Find where the given text appears and provide that cell's center as (x, y) coordinate. 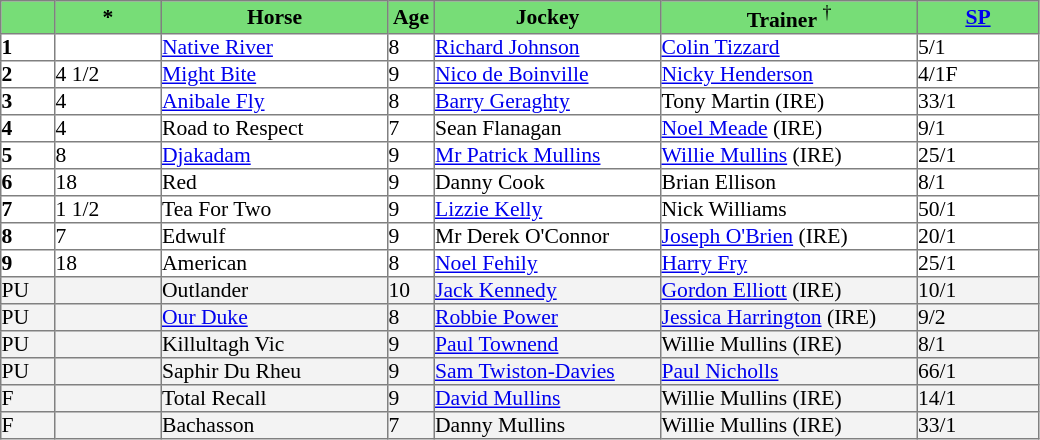
2 (28, 74)
SP (978, 18)
9/2 (978, 316)
20/1 (978, 236)
3 (28, 100)
Lizzie Kelly (547, 208)
4 1/2 (108, 74)
Saphir Du Rheu (274, 370)
5/1 (978, 46)
Outlander (274, 290)
Red (274, 182)
Mr Derek O'Connor (547, 236)
Danny Cook (547, 182)
14/1 (978, 398)
Sean Flanagan (547, 128)
Colin Tizzard (789, 46)
Robbie Power (547, 316)
Richard Johnson (547, 46)
Paul Nicholls (789, 370)
Anibale Fly (274, 100)
Horse (274, 18)
Nicky Henderson (789, 74)
1 (28, 46)
Age (411, 18)
Total Recall (274, 398)
Djakadam (274, 154)
Road to Respect (274, 128)
50/1 (978, 208)
Sam Twiston-Davies (547, 370)
Might Bite (274, 74)
10 (411, 290)
Tea For Two (274, 208)
6 (28, 182)
Joseph O'Brien (IRE) (789, 236)
Trainer † (789, 18)
Mr Patrick Mullins (547, 154)
Killultagh Vic (274, 344)
9/1 (978, 128)
Barry Geraghty (547, 100)
David Mullins (547, 398)
Jessica Harrington (IRE) (789, 316)
Jockey (547, 18)
Noel Fehily (547, 262)
1 1/2 (108, 208)
Nico de Boinville (547, 74)
Native River (274, 46)
66/1 (978, 370)
10/1 (978, 290)
* (108, 18)
Tony Martin (IRE) (789, 100)
4/1F (978, 74)
Gordon Elliott (IRE) (789, 290)
Harry Fry (789, 262)
Danny Mullins (547, 424)
Brian Ellison (789, 182)
Edwulf (274, 236)
Nick Williams (789, 208)
Jack Kennedy (547, 290)
5 (28, 154)
American (274, 262)
Our Duke (274, 316)
Paul Townend (547, 344)
Noel Meade (IRE) (789, 128)
Bachasson (274, 424)
